For the text-containing cell, return its midpoint in [X, Y] coordinate format. 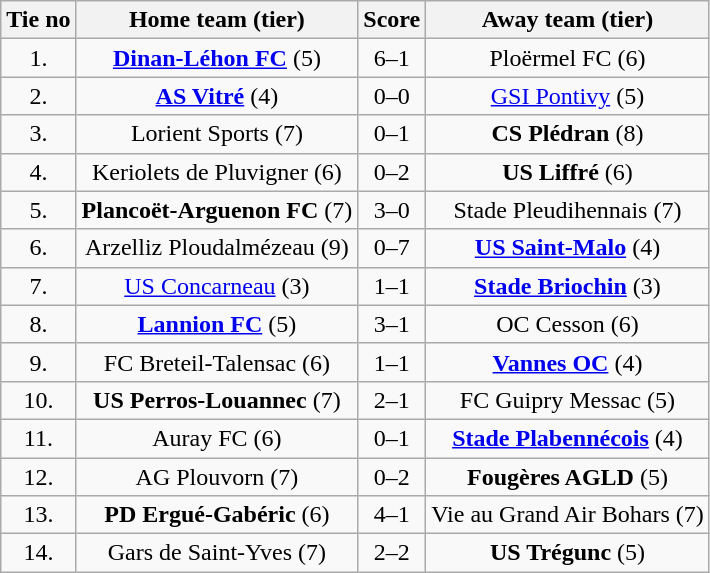
2. [38, 96]
10. [38, 400]
0–0 [392, 96]
11. [38, 438]
9. [38, 362]
Home team (tier) [217, 20]
7. [38, 286]
AG Plouvorn (7) [217, 477]
6–1 [392, 58]
2–1 [392, 400]
Stade Pleudihennais (7) [568, 210]
Score [392, 20]
0–7 [392, 248]
GSI Pontivy (5) [568, 96]
CS Plédran (8) [568, 134]
Gars de Saint-Yves (7) [217, 553]
FC Breteil-Talensac (6) [217, 362]
Plancoët-Arguenon FC (7) [217, 210]
US Perros-Louannec (7) [217, 400]
3. [38, 134]
4–1 [392, 515]
3–1 [392, 324]
US Concarneau (3) [217, 286]
2–2 [392, 553]
Vannes OC (4) [568, 362]
FC Guipry Messac (5) [568, 400]
4. [38, 172]
Ploërmel FC (6) [568, 58]
OC Cesson (6) [568, 324]
14. [38, 553]
Vie au Grand Air Bohars (7) [568, 515]
US Saint-Malo (4) [568, 248]
AS Vitré (4) [217, 96]
Dinan-Léhon FC (5) [217, 58]
Tie no [38, 20]
Auray FC (6) [217, 438]
6. [38, 248]
Away team (tier) [568, 20]
Arzelliz Ploudalmézeau (9) [217, 248]
1. [38, 58]
8. [38, 324]
PD Ergué-Gabéric (6) [217, 515]
Lorient Sports (7) [217, 134]
Stade Plabennécois (4) [568, 438]
Keriolets de Pluvigner (6) [217, 172]
12. [38, 477]
13. [38, 515]
5. [38, 210]
US Liffré (6) [568, 172]
Stade Briochin (3) [568, 286]
3–0 [392, 210]
Lannion FC (5) [217, 324]
US Trégunc (5) [568, 553]
Fougères AGLD (5) [568, 477]
